Output the (x, y) coordinate of the center of the cell containing the given text.  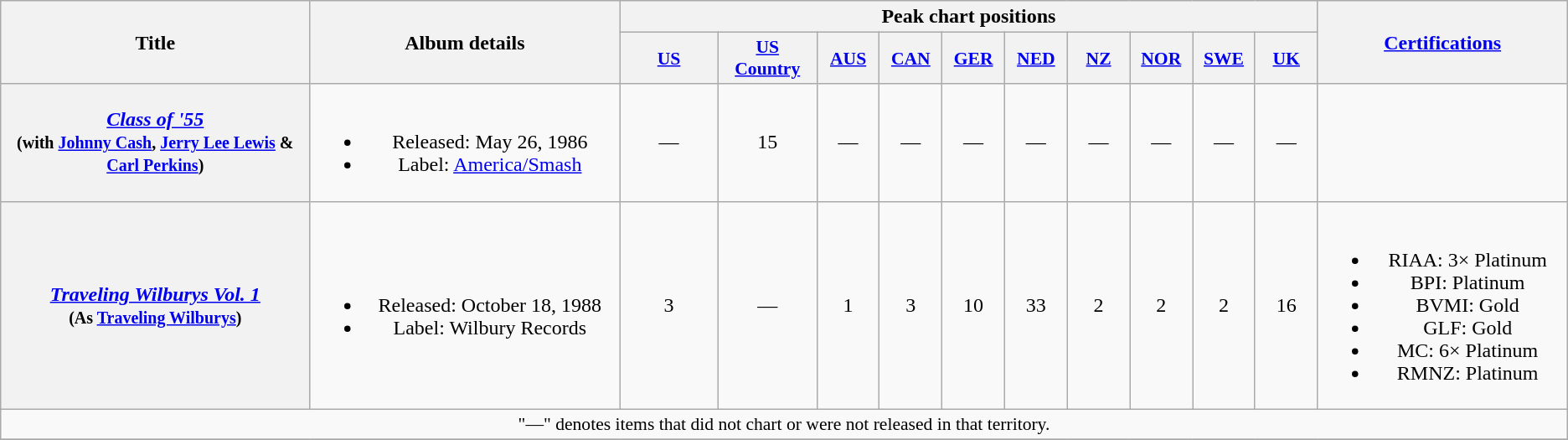
16 (1287, 305)
NED (1035, 59)
"—" denotes items that did not chart or were not released in that territory. (784, 424)
Title (156, 42)
SWE (1225, 59)
US (669, 59)
GER (973, 59)
Album details (465, 42)
33 (1035, 305)
10 (973, 305)
15 (767, 142)
Peak chart positions (968, 17)
Released: October 18, 1988Label: Wilbury Records (465, 305)
CAN (911, 59)
Released: May 26, 1986Label: America/Smash (465, 142)
USCountry (767, 59)
RIAA: 3× PlatinumBPI: PlatinumBVMI: GoldGLF: GoldMC: 6× PlatinumRMNZ: Platinum (1442, 305)
AUS (848, 59)
UK (1287, 59)
1 (848, 305)
Certifications (1442, 42)
Class of '55(with Johnny Cash, Jerry Lee Lewis & Carl Perkins) (156, 142)
NZ (1099, 59)
Traveling Wilburys Vol. 1(As Traveling Wilburys) (156, 305)
NOR (1161, 59)
